Capture the cell that displays the provided text and extract its (X, Y) central coordinate. 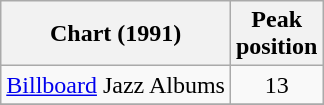
Billboard Jazz Albums (116, 85)
Chart (1991) (116, 34)
13 (276, 85)
Peakposition (276, 34)
